Find where the given text appears and provide that cell's center as (x, y) coordinate. 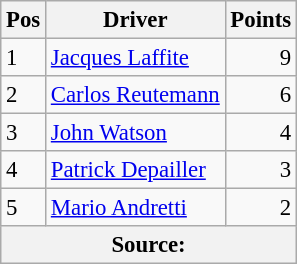
John Watson (136, 133)
Patrick Depailler (136, 170)
6 (260, 95)
Pos (24, 20)
9 (260, 58)
Driver (136, 20)
Points (260, 20)
Jacques Laffite (136, 58)
Mario Andretti (136, 208)
1 (24, 58)
5 (24, 208)
Source: (149, 245)
Carlos Reutemann (136, 95)
